Provide the [x, y] coordinate of the cell's center where the given text is located.  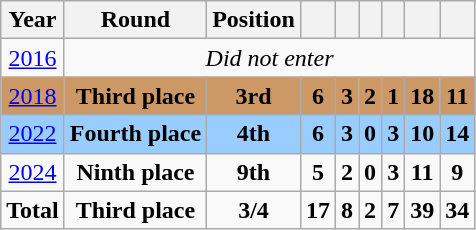
2018 [33, 96]
Year [33, 20]
Total [33, 210]
1 [394, 96]
Round [135, 20]
2016 [33, 58]
Position [254, 20]
9 [458, 172]
3/4 [254, 210]
2024 [33, 172]
Did not enter [270, 58]
8 [346, 210]
17 [318, 210]
2022 [33, 134]
14 [458, 134]
Ninth place [135, 172]
4th [254, 134]
5 [318, 172]
9th [254, 172]
39 [422, 210]
3rd [254, 96]
10 [422, 134]
34 [458, 210]
Fourth place [135, 134]
18 [422, 96]
7 [394, 210]
